Output the (x, y) coordinate of the center of the cell containing the given text.  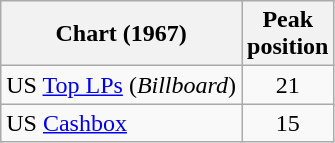
15 (288, 123)
Chart (1967) (122, 34)
US Top LPs (Billboard) (122, 85)
Peakposition (288, 34)
21 (288, 85)
US Cashbox (122, 123)
